Pinpoint the cell where the given text exists, returning its (X, Y) midpoint coordinate. 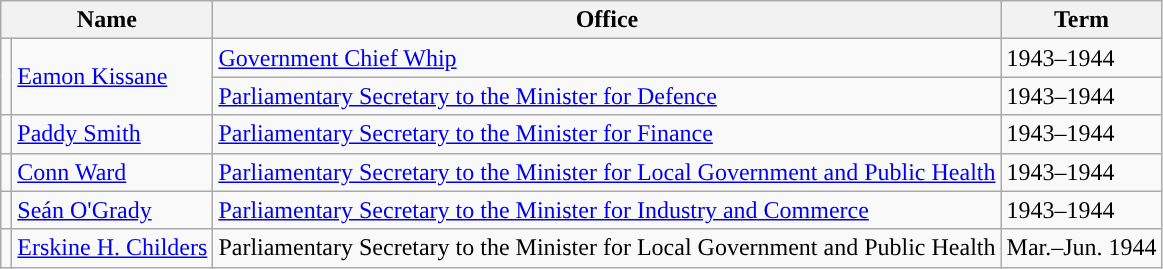
Erskine H. Childers (112, 248)
Paddy Smith (112, 134)
Office (607, 20)
Parliamentary Secretary to the Minister for Defence (607, 96)
Parliamentary Secretary to the Minister for Industry and Commerce (607, 210)
Parliamentary Secretary to the Minister for Finance (607, 134)
Mar.–Jun. 1944 (1082, 248)
Eamon Kissane (112, 77)
Government Chief Whip (607, 58)
Name (107, 20)
Conn Ward (112, 172)
Seán O'Grady (112, 210)
Term (1082, 20)
